Determine the [X, Y] coordinate at the center of the cell enclosing the given text.  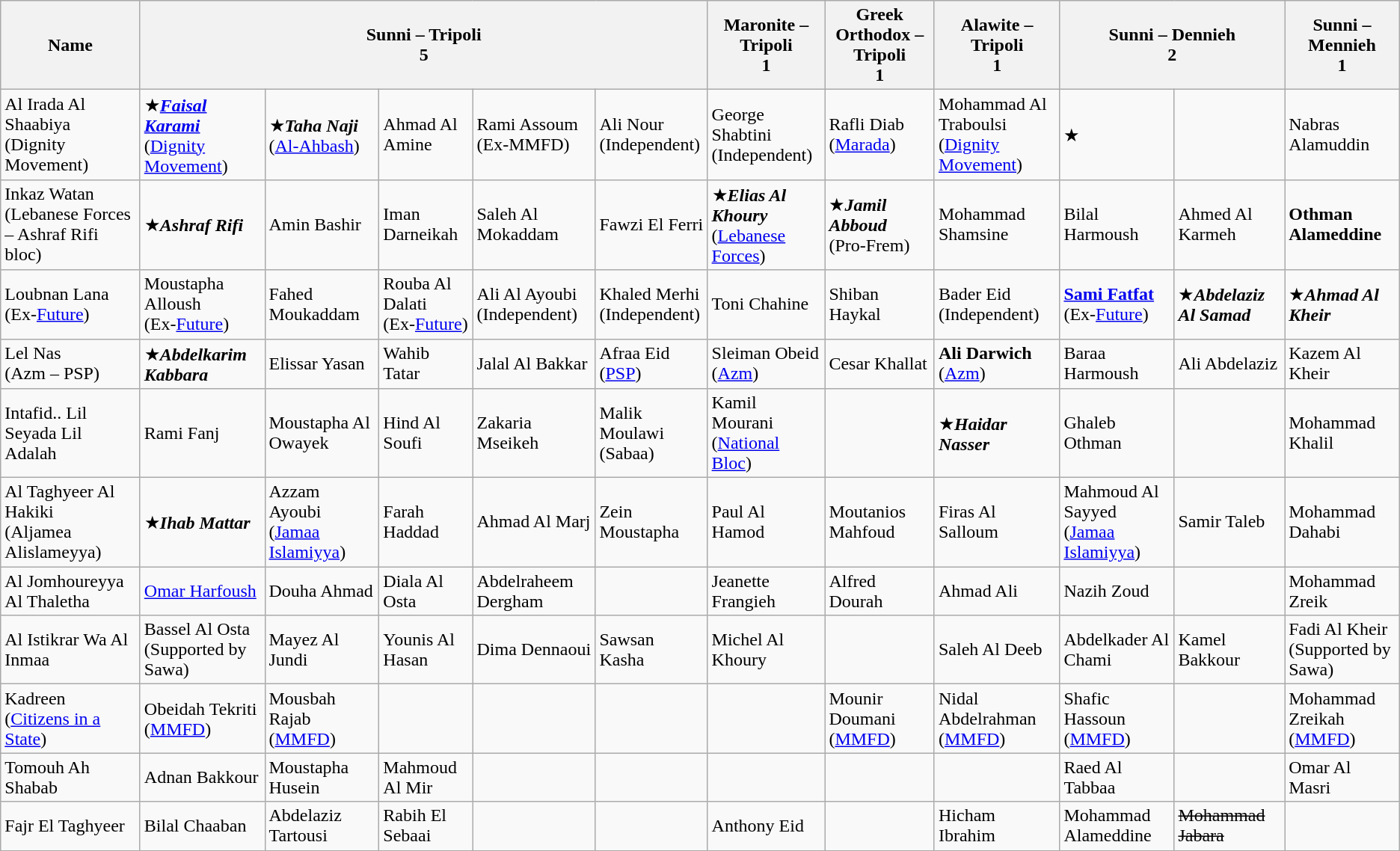
Shafic Hassoun(MMFD) [1117, 719]
Ali Abdelaziz [1229, 363]
Mayez Al Jundi [322, 650]
Wahib Tatar [426, 363]
Sunni – Dennieh2 [1173, 45]
Loubnan Lana(Ex-Future) [70, 304]
Moustapha Al Owayek [322, 434]
Rami Assoum(Ex-MMFD) [534, 135]
George Shabtini(Independent) [766, 135]
Cesar Khallat [879, 363]
Saleh Al Mokaddam [534, 224]
Baraa Harmoush [1117, 363]
Mohammad Jabara [1229, 826]
★Ashraf Rifi [202, 224]
Anthony Eid [766, 826]
Ahmad Al Marj [534, 522]
Al Jomhoureyya Al Thaletha [70, 591]
Al Istikrar Wa Al Inmaa [70, 650]
Ali Darwich (Azm) [996, 363]
Mahmoud Al Sayyed(Jamaa Islamiyya) [1117, 522]
Ahmad Ali [996, 591]
Mohammad Khalil [1342, 434]
Michel Al Khoury [766, 650]
Mohammad Al Traboulsi(Dignity Movement) [996, 135]
Toni Chahine [766, 304]
Raed Al Tabbaa [1117, 778]
Sunni – Mennieh1 [1342, 45]
Jalal Al Bakkar [534, 363]
★Abdelkarim Kabbara [202, 363]
Maronite – Tripoli1 [766, 45]
Al Irada Al Shaabiya(Dignity Movement) [70, 135]
★Elias Al Khoury(Lebanese Forces) [766, 224]
Azzam Ayoubi(Jamaa Islamiyya) [322, 522]
Ahmad Al Amine [426, 135]
Zakaria Mseikeh [534, 434]
Obeidah Tekriti(MMFD) [202, 719]
Sami Fatfat(Ex-Future) [1117, 304]
Rafli Diab(Marada) [879, 135]
Bilal Chaaban [202, 826]
Omar Harfoush [202, 591]
Mohammad Zreik [1342, 591]
Mousbah Rajab(MMFD) [322, 719]
Inkaz Watan(Lebanese Forces – Ashraf Rifi bloc) [70, 224]
★Haidar Nasser [996, 434]
Ali Nour(Independent) [651, 135]
Fajr El Taghyeer [70, 826]
Douha Ahmad [322, 591]
Younis Al Hasan [426, 650]
Zein Moustapha [651, 522]
Samir Taleb [1229, 522]
Hind Al Soufi [426, 434]
★ [1117, 135]
Othman Alameddine [1342, 224]
Mohammad Shamsine [996, 224]
Moutanios Mahfoud [879, 522]
Moustapha Husein [322, 778]
Sawsan Kasha [651, 650]
Alfred Dourah [879, 591]
Abdelraheem Dergham [534, 591]
Nidal Abdelrahman(MMFD) [996, 719]
Malik Moulawi(Sabaa) [651, 434]
Mohammad Dahabi [1342, 522]
Dima Dennaoui [534, 650]
Mahmoud Al Mir [426, 778]
Sunni – Tripoli5 [423, 45]
Farah Haddad [426, 522]
Shiban Haykal [879, 304]
Bilal Harmoush [1117, 224]
Paul Al Hamod [766, 522]
Firas Al Salloum [996, 522]
Lel Nas(Azm – PSP) [70, 363]
Al Taghyeer Al Hakiki(Aljamea Alislameyya) [70, 522]
Ghaleb Othman [1117, 434]
Diala Al Osta [426, 591]
Bassel Al Osta(Supported by Sawa) [202, 650]
Name [70, 45]
Elissar Yasan [322, 363]
Rabih El Sebaai [426, 826]
Kadreen(Citizens in a State) [70, 719]
★Abdelaziz Al Samad [1229, 304]
Mounir Doumani(MMFD) [879, 719]
Khaled Merhi(Independent) [651, 304]
Sleiman Obeid(Azm) [766, 363]
Adnan Bakkour [202, 778]
Mohammad Alameddine [1117, 826]
Iman Darneikah [426, 224]
Abdelkader Al Chami [1117, 650]
Abdelaziz Tartousi [322, 826]
★Ihab Mattar [202, 522]
Saleh Al Deeb [996, 650]
★Jamil Abboud(Pro-Frem) [879, 224]
Afraa Eid(PSP) [651, 363]
Amin Bashir [322, 224]
Ali Al Ayoubi(Independent) [534, 304]
Fadi Al Kheir(Supported by Sawa) [1342, 650]
Kazem Al Kheir [1342, 363]
Moustapha Alloush(Ex-Future) [202, 304]
Hicham Ibrahim [996, 826]
Fawzi El Ferri [651, 224]
Rami Fanj [202, 434]
Mohammad Zreikah(MMFD) [1342, 719]
Ahmed Al Karmeh [1229, 224]
★Taha Naji(Al-Ahbash) [322, 135]
Intafid.. Lil Seyada Lil Adalah [70, 434]
Fahed Moukaddam [322, 304]
Greek Orthodox – Tripoli1 [879, 45]
Nabras Alamuddin [1342, 135]
Kamil Mourani(National Bloc) [766, 434]
★Faisal Karami(Dignity Movement) [202, 135]
Nazih Zoud [1117, 591]
Tomouh Ah Shabab [70, 778]
Jeanette Frangieh [766, 591]
Omar Al Masri [1342, 778]
Kamel Bakkour [1229, 650]
Alawite – Tripoli1 [996, 45]
★Ahmad Al Kheir [1342, 304]
Bader Eid(Independent) [996, 304]
Rouba Al Dalati(Ex-Future) [426, 304]
